Capture the cell that displays the provided text and extract its (X, Y) central coordinate. 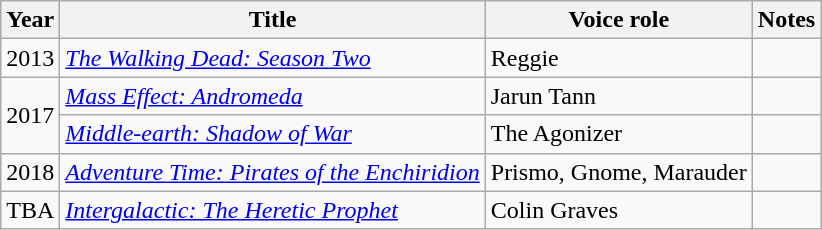
Title (272, 20)
TBA (30, 210)
Notes (786, 20)
2018 (30, 172)
2017 (30, 115)
Voice role (618, 20)
The Walking Dead: Season Two (272, 58)
Adventure Time: Pirates of the Enchiridion (272, 172)
Reggie (618, 58)
Mass Effect: Andromeda (272, 96)
Year (30, 20)
Jarun Tann (618, 96)
2013 (30, 58)
Middle-earth: Shadow of War (272, 134)
The Agonizer (618, 134)
Intergalactic: The Heretic Prophet (272, 210)
Colin Graves (618, 210)
Prismo, Gnome, Marauder (618, 172)
